Find where the given text appears and provide that cell's center as [X, Y] coordinate. 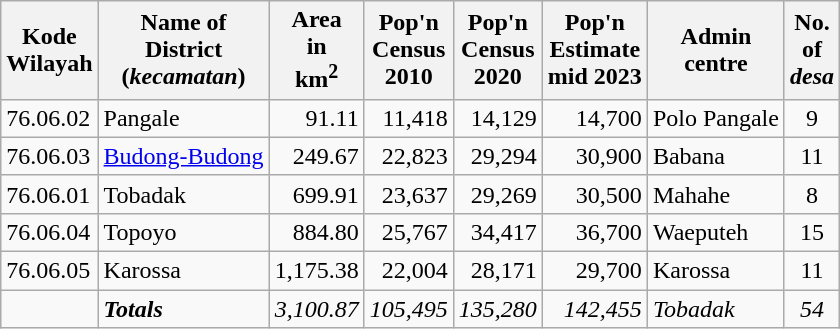
1,175.38 [316, 271]
30,900 [594, 156]
Pop'nCensus2020 [498, 50]
76.06.04 [50, 232]
Babana [716, 156]
Budong-Budong [184, 156]
34,417 [498, 232]
29,700 [594, 271]
Admincentre [716, 50]
Pop'nCensus2010 [408, 50]
54 [812, 309]
Mahahe [716, 194]
105,495 [408, 309]
Area inkm2 [316, 50]
142,455 [594, 309]
Name ofDistrict(kecamatan) [184, 50]
23,637 [408, 194]
76.06.03 [50, 156]
Totals [184, 309]
76.06.01 [50, 194]
699.91 [316, 194]
Waeputeh [716, 232]
14,700 [594, 118]
135,280 [498, 309]
22,004 [408, 271]
No.ofdesa [812, 50]
884.80 [316, 232]
9 [812, 118]
Pop'nEstimatemid 2023 [594, 50]
91.11 [316, 118]
29,294 [498, 156]
Pangale [184, 118]
28,171 [498, 271]
30,500 [594, 194]
8 [812, 194]
11,418 [408, 118]
Kode Wilayah [50, 50]
76.06.05 [50, 271]
Topoyo [184, 232]
14,129 [498, 118]
25,767 [408, 232]
36,700 [594, 232]
22,823 [408, 156]
76.06.02 [50, 118]
3,100.87 [316, 309]
15 [812, 232]
249.67 [316, 156]
Polo Pangale [716, 118]
29,269 [498, 194]
